Determine the [x, y] coordinate at the center of the cell enclosing the given text.  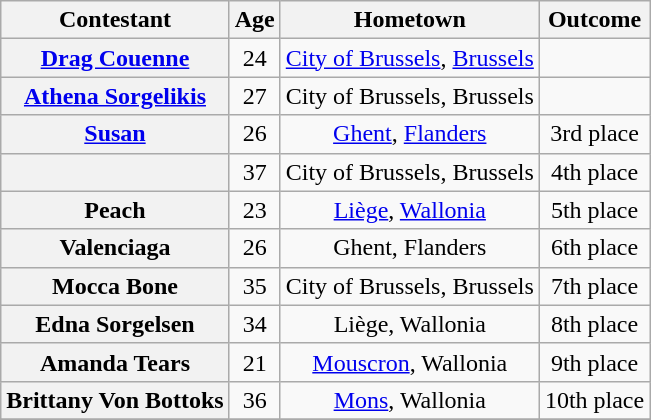
Brittany Von Bottoks [115, 400]
5th place [594, 210]
36 [254, 400]
Contestant [115, 20]
Edna Sorgelsen [115, 324]
6th place [594, 248]
35 [254, 286]
4th place [594, 172]
27 [254, 96]
Susan [115, 134]
Mons, Wallonia [410, 400]
Outcome [594, 20]
Mouscron, Wallonia [410, 362]
Amanda Tears [115, 362]
24 [254, 58]
10th place [594, 400]
Athena Sorgelikis [115, 96]
3rd place [594, 134]
8th place [594, 324]
23 [254, 210]
Peach [115, 210]
34 [254, 324]
37 [254, 172]
21 [254, 362]
Hometown [410, 20]
9th place [594, 362]
Mocca Bone [115, 286]
Age [254, 20]
7th place [594, 286]
Valenciaga [115, 248]
Drag Couenne [115, 58]
